From the cell containing the given text, extract its center point as (X, Y) coordinate. 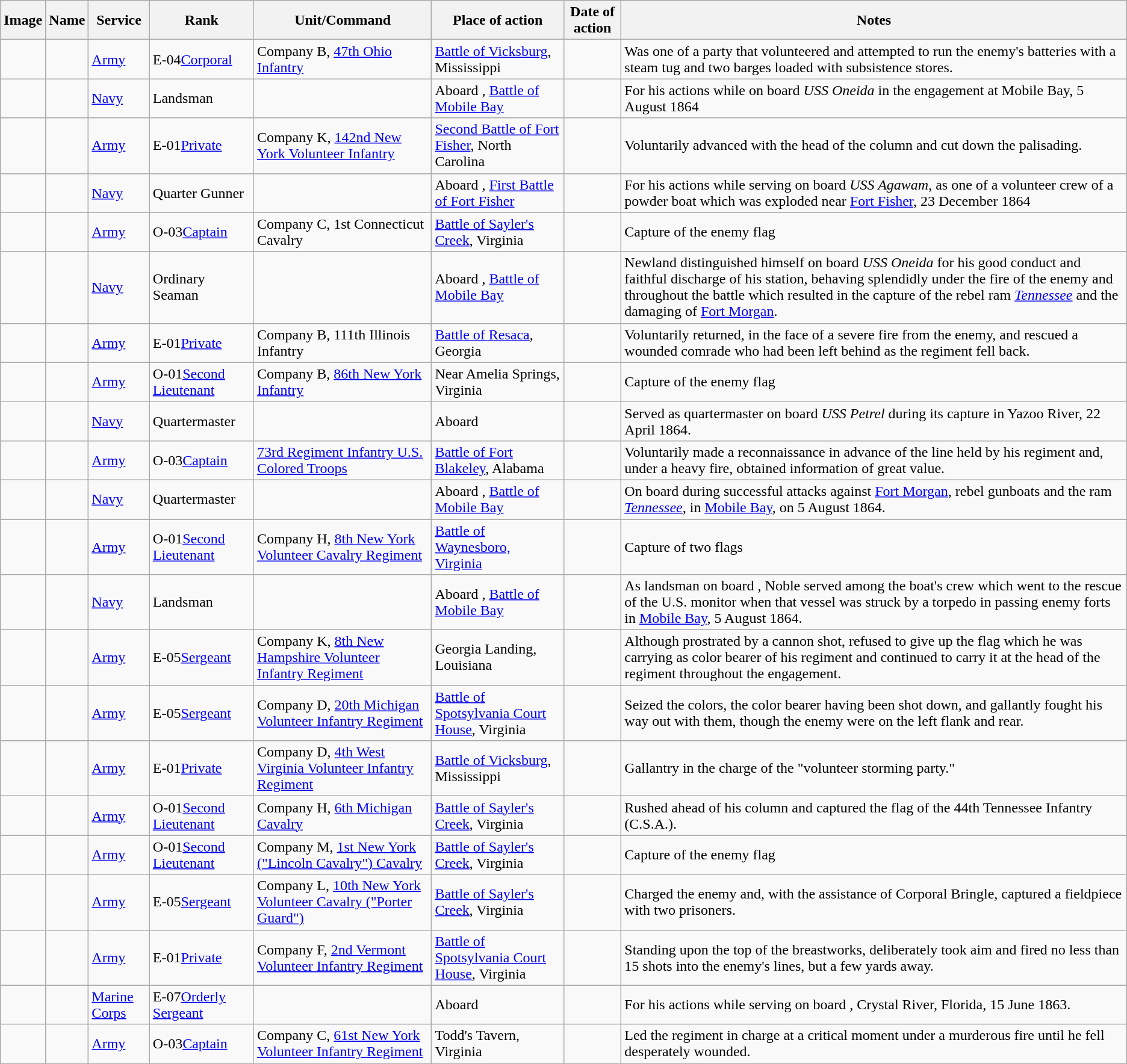
Todd's Tavern, Virginia (497, 1044)
Battle of Resaca, Georgia (497, 343)
Unit/Command (343, 20)
Company H, 6th Michigan Cavalry (343, 816)
Rushed ahead of his column and captured the flag of the 44th Tennessee Infantry (C.S.A.). (874, 816)
Company B, 111th Illinois Infantry (343, 343)
E-07Orderly Sergeant (201, 1005)
Name (67, 20)
Aboard , First Battle of Fort Fisher (497, 193)
Gallantry in the charge of the "volunteer storming party." (874, 769)
Company K, 8th New Hampshire Volunteer Infantry Regiment (343, 658)
Voluntarily returned, in the face of a severe fire from the enemy, and rescued a wounded comrade who had been left behind as the regiment fell back. (874, 343)
Company C, 1st Connecticut Cavalry (343, 232)
On board during successful attacks against Fort Morgan, rebel gunboats and the ram Tennessee, in Mobile Bay, on 5 August 1864. (874, 500)
Voluntarily advanced with the head of the column and cut down the palisading. (874, 146)
Near Amelia Springs, Virginia (497, 382)
Led the regiment in charge at a critical moment under a murderous fire until he fell desperately wounded. (874, 1044)
Second Battle of Fort Fisher, North Carolina (497, 146)
Ordinary Seaman (201, 288)
Voluntarily made a reconnaissance in advance of the line held by his regiment and, under a heavy fire, obtained information of great value. (874, 460)
Marine Corps (119, 1005)
Company C, 61st New York Volunteer Infantry Regiment (343, 1044)
E-04Corporal (201, 59)
Place of action (497, 20)
Date of action (592, 20)
Image (23, 20)
Charged the enemy and, with the assistance of Corporal Bringle, captured a fieldpiece with two prisoners. (874, 902)
Battle of Waynesboro, Virginia (497, 546)
Notes (874, 20)
Company F, 2nd Vermont Volunteer Infantry Regiment (343, 957)
Service (119, 20)
Georgia Landing, Louisiana (497, 658)
Served as quartermaster on board USS Petrel during its capture in Yazoo River, 22 April 1864. (874, 421)
For his actions while serving on board , Crystal River, Florida, 15 June 1863. (874, 1005)
Battle of Fort Blakeley, Alabama (497, 460)
For his actions while serving on board USS Agawam, as one of a volunteer crew of a powder boat which was exploded near Fort Fisher, 23 December 1864 (874, 193)
Standing upon the top of the breastworks, deliberately took aim and fired no less than 15 shots into the enemy's lines, but a few yards away. (874, 957)
73rd Regiment Infantry U.S. Colored Troops (343, 460)
Was one of a party that volunteered and attempted to run the enemy's batteries with a steam tug and two barges loaded with subsistence stores. (874, 59)
Company D, 4th West Virginia Volunteer Infantry Regiment (343, 769)
Company D, 20th Michigan Volunteer Infantry Regiment (343, 713)
Company H, 8th New York Volunteer Cavalry Regiment (343, 546)
Company K, 142nd New York Volunteer Infantry (343, 146)
For his actions while on board USS Oneida in the engagement at Mobile Bay, 5 August 1864 (874, 99)
Company L, 10th New York Volunteer Cavalry ("Porter Guard") (343, 902)
Company M, 1st New York ("Lincoln Cavalry") Cavalry (343, 855)
Company B, 47th Ohio Infantry (343, 59)
Quarter Gunner (201, 193)
Company B, 86th New York Infantry (343, 382)
Capture of two flags (874, 546)
Rank (201, 20)
